Capture the cell that displays the provided text and extract its (x, y) central coordinate. 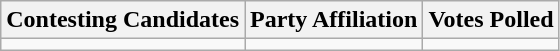
Votes Polled (491, 20)
Party Affiliation (334, 20)
Contesting Candidates (123, 20)
